Pinpoint the cell where the given text exists, returning its [x, y] midpoint coordinate. 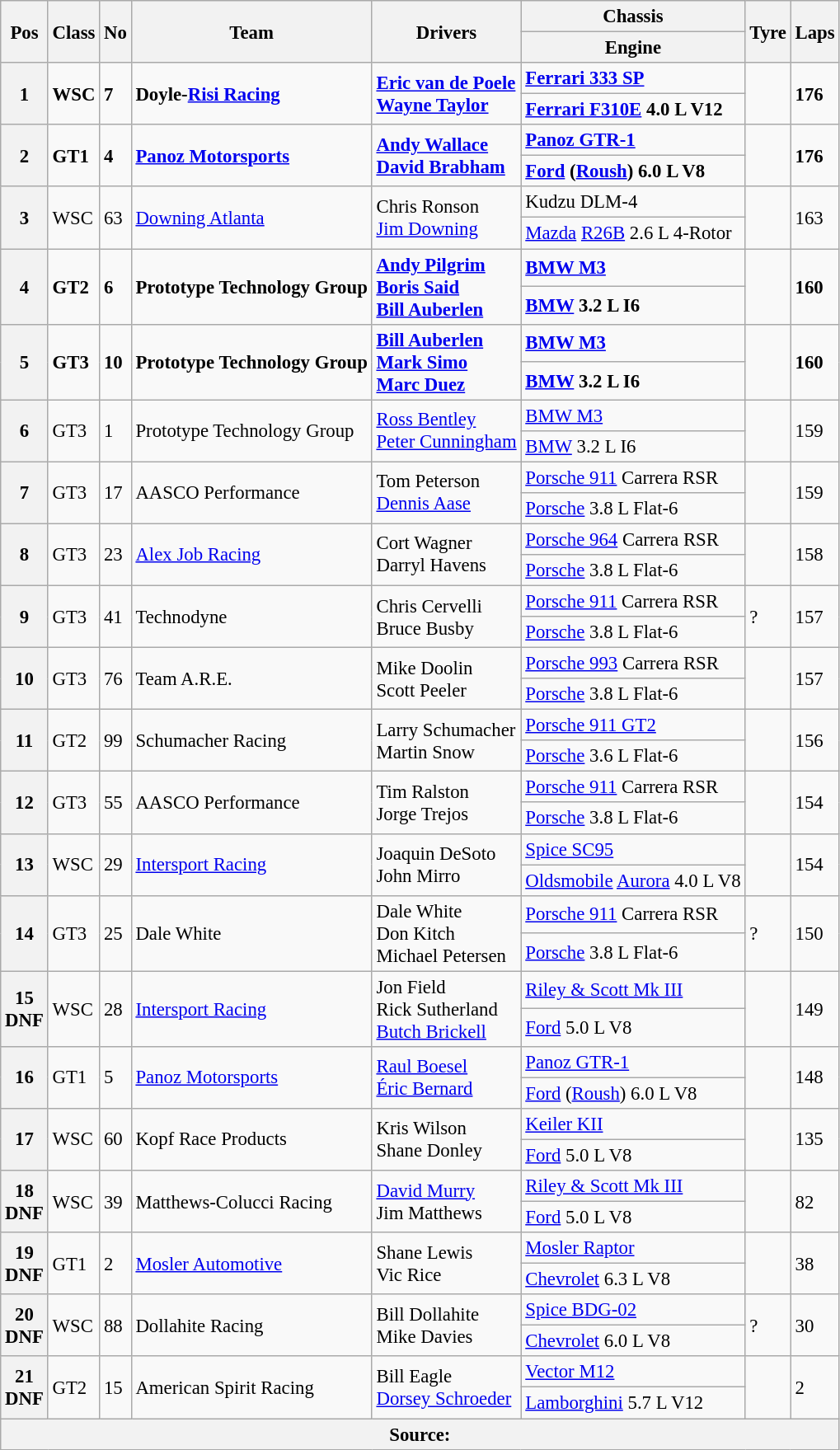
Doyle-Risi Racing [251, 94]
Eric van de Poele Wayne Taylor [447, 94]
Dale White Don Kitch Michael Petersen [447, 933]
No [115, 31]
3 [25, 218]
15 [115, 1388]
Andy Pilgrim Boris Said Bill Auberlen [447, 287]
Porsche 964 Carrera RSR [633, 539]
23 [115, 554]
Oldsmobile Aurora 4.0 L V8 [633, 880]
Bill Auberlen Mark Simo Marc Duez [447, 362]
Mike Doolin Scott Peeler [447, 679]
Class [74, 31]
28 [115, 1009]
Chris Ronson Jim Downing [447, 218]
135 [814, 1139]
Raul Boesel Éric Bernard [447, 1078]
63 [115, 218]
Ferrari 333 SP [633, 78]
Bill Dollahite Mike Davies [447, 1326]
60 [115, 1139]
Ferrari F310E 4.0 L V12 [633, 110]
14 [25, 933]
Downing Atlanta [251, 218]
Cort Wagner Darryl Havens [447, 554]
Drivers [447, 31]
Kris Wilson Shane Donley [447, 1139]
Dollahite Racing [251, 1326]
American Spirit Racing [251, 1388]
13 [25, 864]
Ross Bentley Peter Cunningham [447, 430]
Joaquin DeSoto John Mirro [447, 864]
Kudzu DLM-4 [633, 202]
Mosler Raptor [633, 1248]
30 [814, 1326]
Tyre [768, 31]
11 [25, 740]
Shane Lewis Vic Rice [447, 1263]
18DNF [25, 1202]
12 [25, 803]
Larry Schumacher Martin Snow [447, 740]
16 [25, 1078]
55 [115, 803]
Mosler Automotive [251, 1263]
Jon Field Rick Sutherland Butch Brickell [447, 1009]
Schumacher Racing [251, 740]
Laps [814, 31]
Matthews-Colucci Racing [251, 1202]
15DNF [25, 1009]
76 [115, 679]
39 [115, 1202]
Dale White [251, 933]
Tom Peterson Dennis Aase [447, 493]
Keiler KII [633, 1124]
Spice BDG-02 [633, 1310]
Tim Ralston Jorge Trejos [447, 803]
Kopf Race Products [251, 1139]
Porsche 911 GT2 [633, 725]
148 [814, 1078]
82 [814, 1202]
Chevrolet 6.3 L V8 [633, 1279]
Technodyne [251, 617]
21DNF [25, 1388]
Andy Wallace David Brabham [447, 155]
158 [814, 554]
156 [814, 740]
Chevrolet 6.0 L V8 [633, 1341]
29 [115, 864]
20DNF [25, 1326]
41 [115, 617]
163 [814, 218]
8 [25, 554]
Spice SC95 [633, 849]
Mazda R26B 2.6 L 4-Rotor [633, 233]
Chassis [633, 16]
Source: [420, 1434]
Pos [25, 31]
149 [814, 1009]
19DNF [25, 1263]
9 [25, 617]
38 [814, 1263]
Bill Eagle Dorsey Schroeder [447, 1388]
Porsche 993 Carrera RSR [633, 664]
25 [115, 933]
99 [115, 740]
88 [115, 1326]
150 [814, 933]
Team [251, 31]
David Murry Jim Matthews [447, 1202]
Team A.R.E. [251, 679]
Porsche 3.6 L Flat-6 [633, 756]
Engine [633, 48]
Lamborghini 5.7 L V12 [633, 1403]
Chris Cervelli Bruce Busby [447, 617]
Alex Job Racing [251, 554]
Vector M12 [633, 1373]
